Output the [X, Y] coordinate of the center of the cell containing the given text.  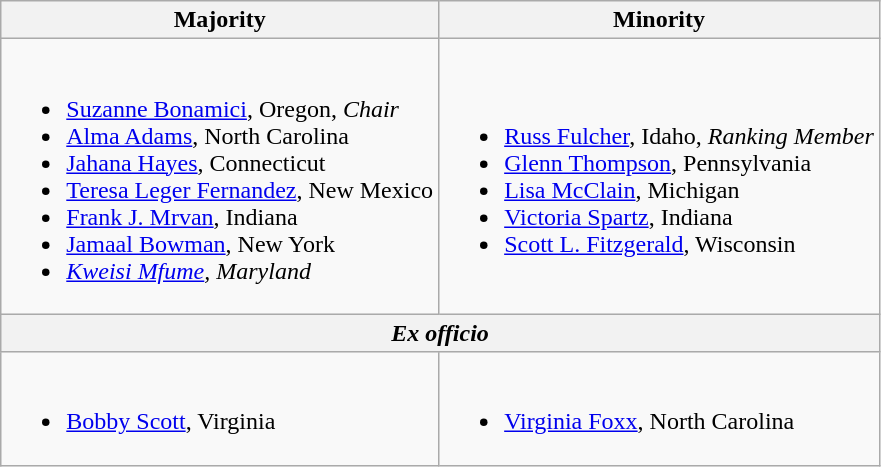
Russ Fulcher, Idaho, Ranking MemberGlenn Thompson, PennsylvaniaLisa McClain, MichiganVictoria Spartz, IndianaScott L. Fitzgerald, Wisconsin [660, 176]
Ex officio [440, 333]
Virginia Foxx, North Carolina [660, 408]
Majority [220, 20]
Minority [660, 20]
Bobby Scott, Virginia [220, 408]
